Return the [X, Y] coordinate for the center point of the cell that contains the specified text.  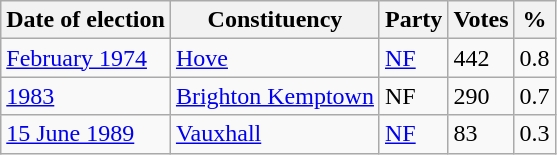
0.8 [534, 58]
15 June 1989 [86, 134]
February 1974 [86, 58]
% [534, 20]
Date of election [86, 20]
Party [413, 20]
Vauxhall [274, 134]
Votes [481, 20]
442 [481, 58]
290 [481, 96]
Constituency [274, 20]
Brighton Kemptown [274, 96]
83 [481, 134]
Hove [274, 58]
1983 [86, 96]
0.3 [534, 134]
0.7 [534, 96]
